Scan for the cell matching the given text and deliver its (X, Y) coordinate at center. 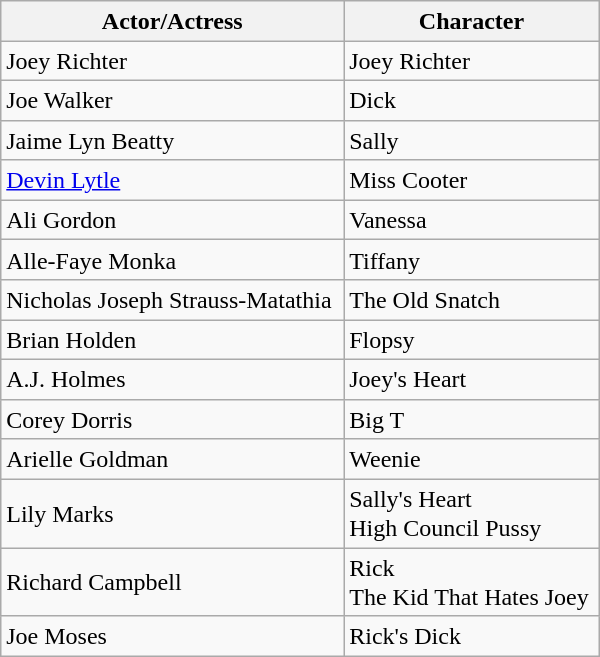
Alle-Faye Monka (172, 260)
Tiffany (472, 260)
Arielle Goldman (172, 459)
Character (472, 21)
Sally (472, 140)
RickThe Kid That Hates Joey (472, 582)
Ali Gordon (172, 220)
The Old Snatch (472, 300)
Brian Holden (172, 340)
Nicholas Joseph Strauss-Matathia (172, 300)
Flopsy (472, 340)
Richard Campbell (172, 582)
Miss Cooter (472, 180)
Weenie (472, 459)
Actor/Actress (172, 21)
Vanessa (472, 220)
Joey's Heart (472, 379)
Sally's HeartHigh Council Pussy (472, 514)
Big T (472, 419)
Dick (472, 100)
Devin Lytle (172, 180)
Corey Dorris (172, 419)
Joe Moses (172, 636)
Rick's Dick (472, 636)
Jaime Lyn Beatty (172, 140)
Joe Walker (172, 100)
Lily Marks (172, 514)
A.J. Holmes (172, 379)
